Provide the [X, Y] coordinate of the cell's center where the given text is located.  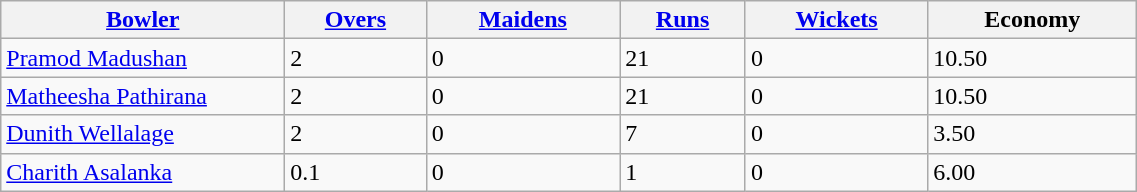
Wickets [836, 20]
Pramod Madushan [143, 58]
Charith Asalanka [143, 172]
Bowler [143, 20]
Overs [356, 20]
Maidens [523, 20]
7 [683, 134]
6.00 [1032, 172]
3.50 [1032, 134]
Runs [683, 20]
1 [683, 172]
Economy [1032, 20]
0.1 [356, 172]
Dunith Wellalage [143, 134]
Matheesha Pathirana [143, 96]
